From the cell containing the given text, extract its center point as (X, Y) coordinate. 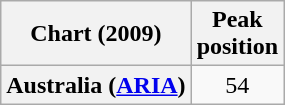
Australia (ARIA) (96, 85)
54 (237, 85)
Peakposition (237, 34)
Chart (2009) (96, 34)
